Provide the (x, y) coordinate of the cell's center where the given text is located.  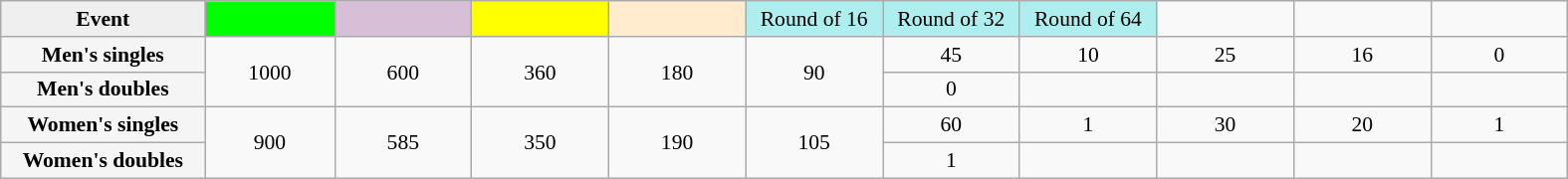
Round of 16 (814, 19)
180 (677, 72)
20 (1362, 125)
Event (104, 19)
10 (1088, 55)
16 (1362, 55)
Men's singles (104, 55)
30 (1226, 125)
105 (814, 143)
Women's singles (104, 125)
360 (541, 72)
45 (951, 55)
25 (1226, 55)
Round of 64 (1088, 19)
900 (270, 143)
Round of 32 (951, 19)
1000 (270, 72)
60 (951, 125)
585 (403, 143)
Women's doubles (104, 161)
350 (541, 143)
90 (814, 72)
Men's doubles (104, 89)
190 (677, 143)
600 (403, 72)
